For the text-containing cell, return its midpoint in [X, Y] coordinate format. 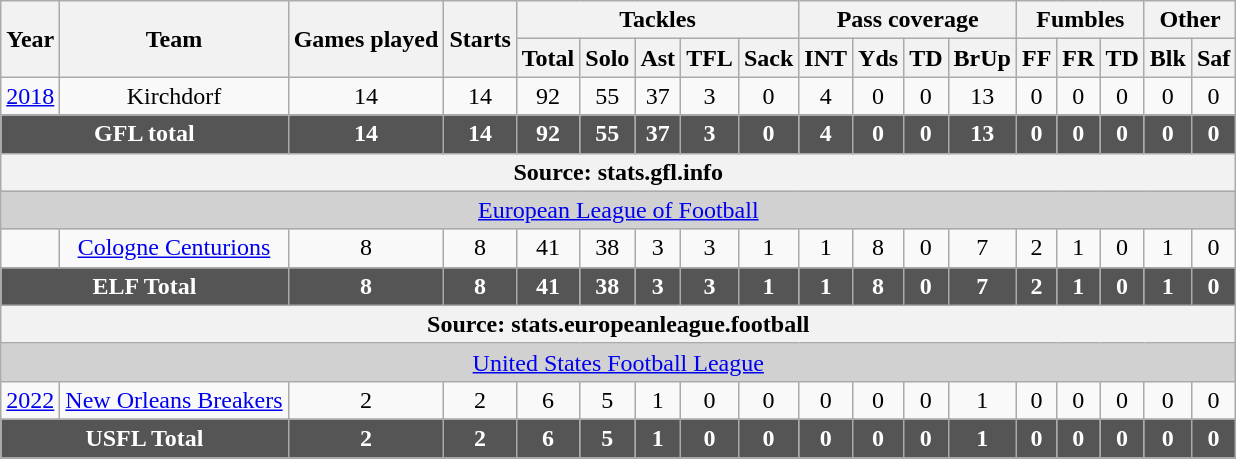
Yds [878, 58]
Fumbles [1080, 20]
FR [1078, 58]
2018 [30, 96]
TFL [710, 58]
Source: stats.gfl.info [618, 172]
Blk [1168, 58]
Year [30, 39]
Solo [608, 58]
Tackles [658, 20]
Pass coverage [908, 20]
Kirchdorf [174, 96]
BrUp [982, 58]
New Orleans Breakers [174, 400]
Other [1190, 20]
Cologne Centurions [174, 248]
Team [174, 39]
INT [826, 58]
United States Football League [618, 362]
Games played [366, 39]
GFL total [144, 134]
Source: stats.europeanleague.football [618, 324]
2022 [30, 400]
FF [1036, 58]
Starts [480, 39]
Total [548, 58]
Sack [768, 58]
European League of Football [618, 210]
Ast [658, 58]
ELF Total [144, 286]
Saf [1213, 58]
USFL Total [144, 438]
